Detect which cell encompasses the target text, then output its (X, Y) center coordinate. 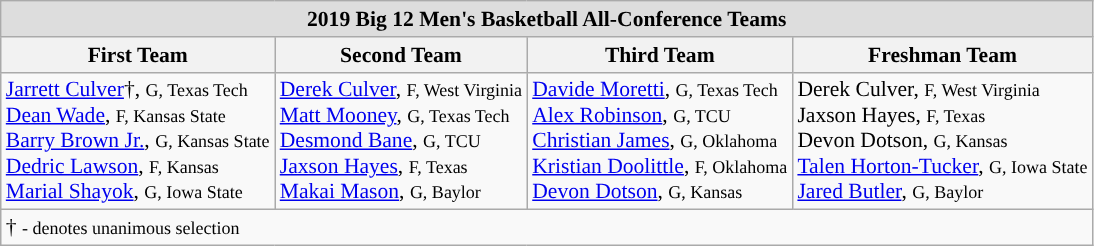
Third Team (660, 55)
Jarrett Culver†, G, Texas TechDean Wade, F, Kansas StateBarry Brown Jr., G, Kansas StateDedric Lawson, F, KansasMarial Shayok, G, Iowa State (138, 141)
† - denotes unanimous selection (547, 228)
Davide Moretti, G, Texas TechAlex Robinson, G, TCUChristian James, G, OklahomaKristian Doolittle, F, OklahomaDevon Dotson, G, Kansas (660, 141)
Derek Culver, F, West VirginiaMatt Mooney, G, Texas TechDesmond Bane, G, TCUJaxson Hayes, F, TexasMakai Mason, G, Baylor (401, 141)
Freshman Team (942, 55)
2019 Big 12 Men's Basketball All-Conference Teams (547, 19)
Second Team (401, 55)
First Team (138, 55)
Derek Culver, F, West VirginiaJaxson Hayes, F, TexasDevon Dotson, G, KansasTalen Horton-Tucker, G, Iowa StateJared Butler, G, Baylor (942, 141)
